Search for the cell housing the specified text and yield its (x, y) center coordinate. 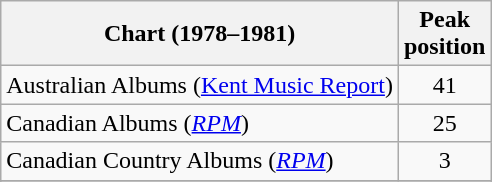
Australian Albums (Kent Music Report) (200, 85)
3 (444, 161)
Canadian Albums (RPM) (200, 123)
Canadian Country Albums (RPM) (200, 161)
Chart (1978–1981) (200, 34)
Peakposition (444, 34)
41 (444, 85)
25 (444, 123)
